Search for the cell housing the specified text and yield its [x, y] center coordinate. 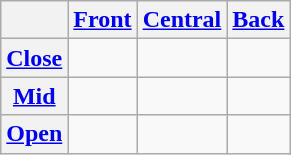
Front [102, 20]
Close [34, 58]
Back [258, 20]
Central [182, 20]
Open [34, 134]
Mid [34, 96]
